Extract the (X, Y) coordinate from the center of the cell holding the provided text.  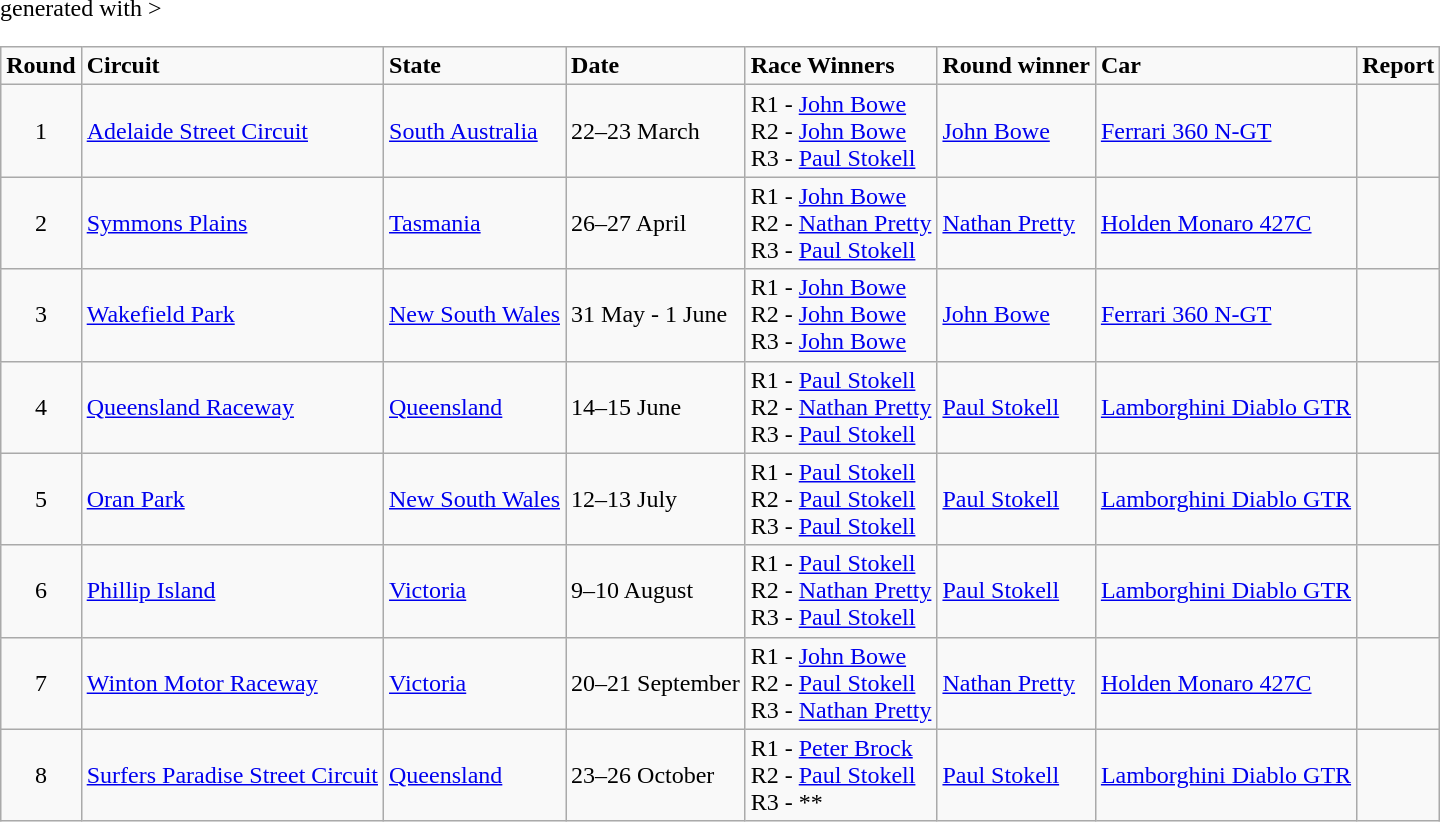
23–26 October (656, 775)
14–15 June (656, 407)
R1 - Paul Stokell R2 - Paul Stokell R3 - Paul Stokell (841, 499)
Round winner (1016, 66)
7 (41, 683)
31 May - 1 June (656, 315)
Circuit (232, 66)
8 (41, 775)
1 (41, 131)
State (475, 66)
Race Winners (841, 66)
Winton Motor Raceway (232, 683)
Adelaide Street Circuit (232, 131)
9–10 August (656, 591)
3 (41, 315)
R1 - Peter Brock R2 - Paul Stokell R3 - ** (841, 775)
R1 - John Bowe R2 - John Bowe R3 - Paul Stokell (841, 131)
Round (41, 66)
R1 - John Bowe R2 - Paul Stokell R3 - Nathan Pretty (841, 683)
Car (1226, 66)
5 (41, 499)
R1 - John Bowe R2 - John Bowe R3 - John Bowe (841, 315)
26–27 April (656, 223)
Phillip Island (232, 591)
Symmons Plains (232, 223)
Tasmania (475, 223)
Wakefield Park (232, 315)
12–13 July (656, 499)
4 (41, 407)
Surfers Paradise Street Circuit (232, 775)
Queensland Raceway (232, 407)
Report (1398, 66)
2 (41, 223)
South Australia (475, 131)
Date (656, 66)
R1 - John Bowe R2 - Nathan Pretty R3 - Paul Stokell (841, 223)
Oran Park (232, 499)
6 (41, 591)
22–23 March (656, 131)
20–21 September (656, 683)
